For the text-containing cell, return its midpoint in [x, y] coordinate format. 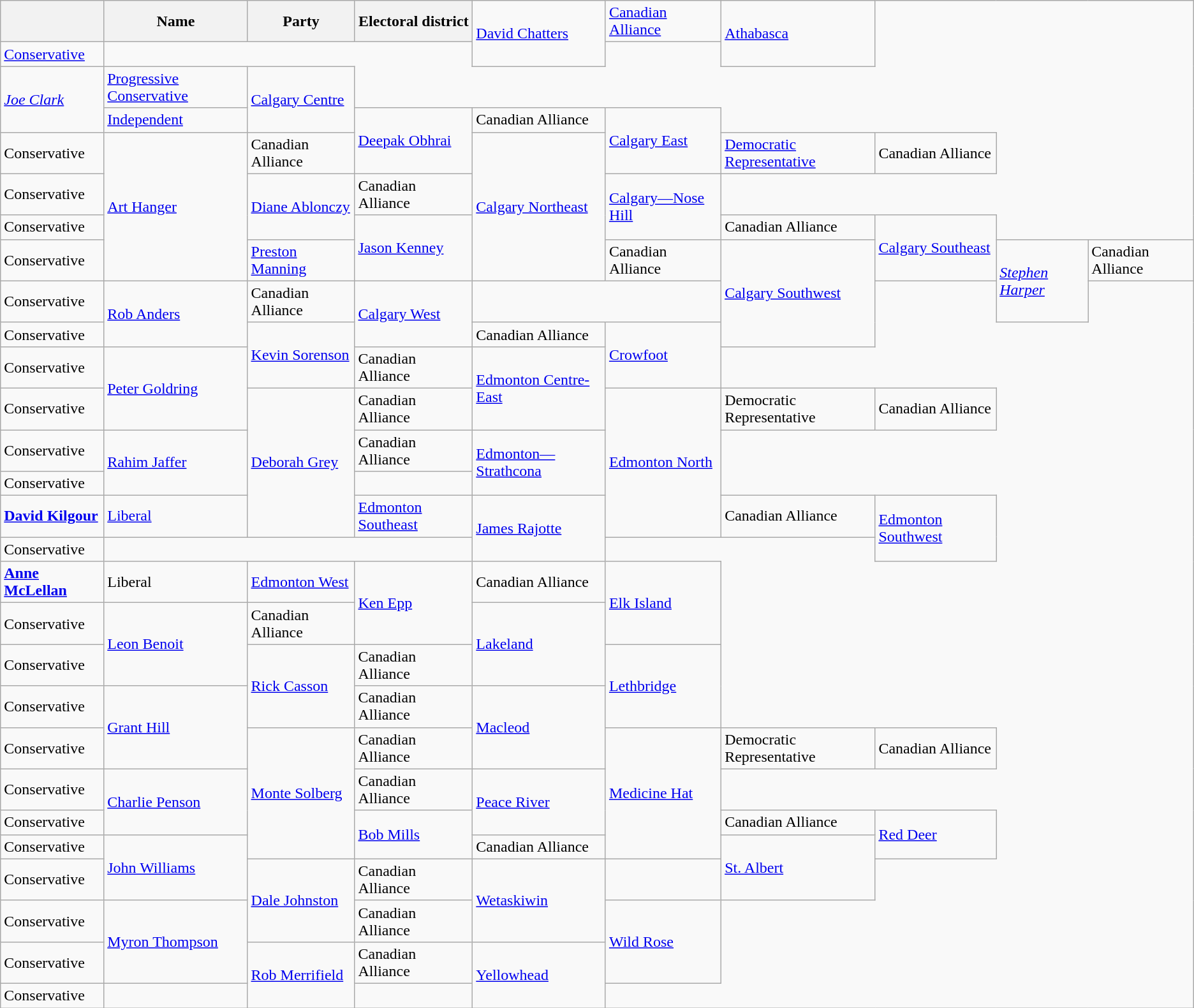
Wetaskiwin [540, 900]
Deborah Grey [301, 462]
Calgary Centre [301, 100]
Yellowhead [540, 975]
Calgary East [663, 140]
Progressive Conservative [176, 87]
Edmonton Southeast [413, 517]
David Chatters [540, 33]
Peter Goldring [176, 388]
Rahim Jaffer [176, 463]
Joe Clark [52, 100]
Party [301, 22]
Name [176, 22]
Wild Rose [663, 942]
Edmonton—Strathcona [540, 463]
Art Hanger [176, 207]
Anne McLellan [52, 582]
Calgary Southeast [936, 248]
Lakeland [540, 644]
David Kilgour [52, 517]
Deepak Obhrai [413, 140]
John Williams [176, 868]
Edmonton North [663, 462]
Leon Benoit [176, 644]
Edmonton West [301, 582]
Stephen Harper [1042, 281]
Rob Merrifield [301, 975]
James Rajotte [540, 528]
Grant Hill [176, 727]
Charlie Penson [176, 801]
Calgary West [413, 314]
Ken Epp [413, 603]
Red Deer [936, 834]
Kevin Sorenson [301, 355]
Rob Anders [176, 314]
Monte Solberg [301, 793]
Rick Casson [301, 686]
Jason Kenney [413, 248]
St. Albert [799, 868]
Myron Thompson [176, 942]
Medicine Hat [663, 793]
Diane Ablonczy [301, 207]
Calgary Southwest [799, 293]
Lethbridge [663, 686]
Edmonton Centre-East [540, 388]
Edmonton Southwest [936, 528]
Electoral district [413, 22]
Preston Manning [301, 260]
Calgary—Nose Hill [663, 207]
Elk Island [663, 603]
Calgary Northeast [540, 207]
Crowfoot [663, 355]
Macleod [540, 727]
Peace River [540, 801]
Athabasca [799, 33]
Dale Johnston [301, 900]
Independent [176, 120]
Bob Mills [413, 834]
